Detect which cell encompasses the target text, then output its [x, y] center coordinate. 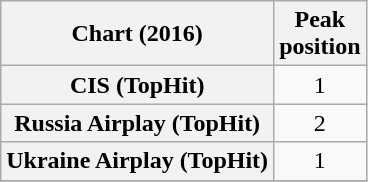
2 [320, 123]
Ukraine Airplay (TopHit) [138, 161]
CIS (TopHit) [138, 85]
Russia Airplay (TopHit) [138, 123]
Chart (2016) [138, 34]
Peakposition [320, 34]
